Return the (x, y) coordinate for the center point of the cell that contains the specified text.  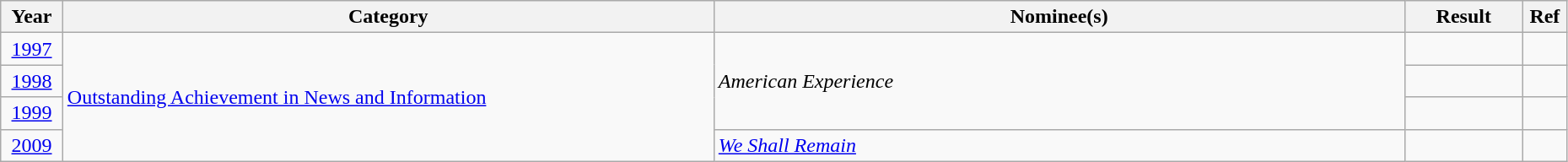
We Shall Remain (1059, 145)
Year (32, 17)
Result (1463, 17)
Nominee(s) (1059, 17)
1997 (32, 49)
Ref (1544, 17)
1998 (32, 81)
American Experience (1059, 81)
2009 (32, 145)
Outstanding Achievement in News and Information (388, 97)
Category (388, 17)
1999 (32, 113)
